Capture the cell that displays the provided text and extract its (X, Y) central coordinate. 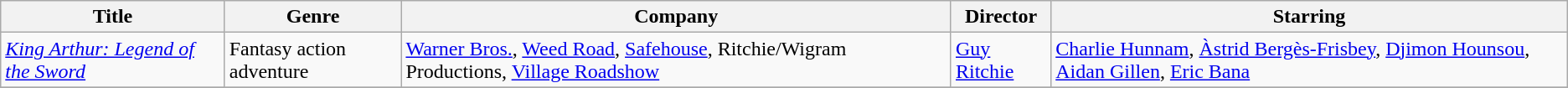
Genre (313, 17)
Director (1000, 17)
King Arthur: Legend of the Sword (112, 60)
Starring (1310, 17)
Company (677, 17)
Fantasy action adventure (313, 60)
Warner Bros., Weed Road, Safehouse, Ritchie/Wigram Productions, Village Roadshow (677, 60)
Charlie Hunnam, Àstrid Bergès-Frisbey, Djimon Hounsou, Aidan Gillen, Eric Bana (1310, 60)
Title (112, 17)
Guy Ritchie (1000, 60)
